Locate the cell with the specified text and output its (X, Y) center coordinate. 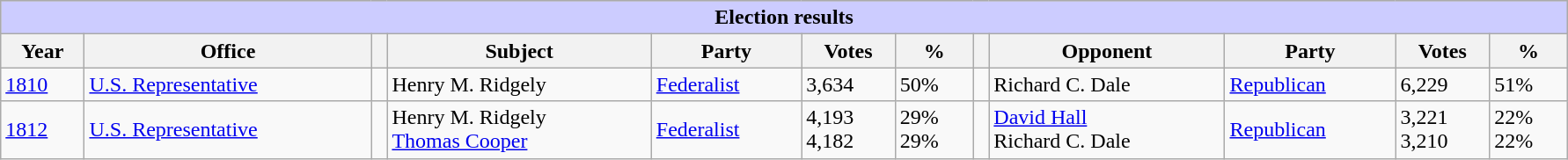
29%29% (934, 130)
Opponent (1107, 51)
Election results (785, 18)
Henry M. RidgelyThomas Cooper (519, 130)
6,229 (1443, 84)
50% (934, 84)
4,1934,182 (848, 130)
Richard C. Dale (1107, 84)
3,634 (848, 84)
Office (228, 51)
51% (1529, 84)
1810 (42, 84)
Year (42, 51)
David HallRichard C. Dale (1107, 130)
Henry M. Ridgely (519, 84)
Subject (519, 51)
1812 (42, 130)
22%22% (1529, 130)
3,2213,210 (1443, 130)
